For the text-containing cell, return its midpoint in (X, Y) coordinate format. 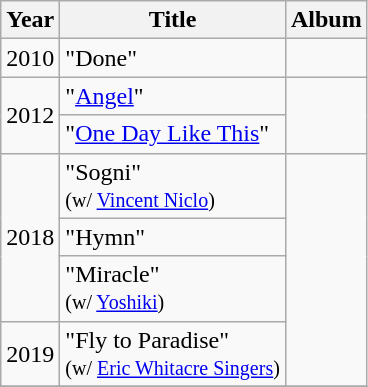
2010 (30, 58)
"One Day Like This" (173, 134)
"Fly to Paradise" (w/ Eric Whitacre Singers) (173, 354)
"Miracle" (w/ Yoshiki) (173, 288)
2019 (30, 354)
"Hymn" (173, 237)
2012 (30, 115)
Title (173, 20)
2018 (30, 237)
"Sogni" (w/ Vincent Niclo) (173, 186)
Year (30, 20)
"Done" (173, 58)
Album (326, 20)
"Angel" (173, 96)
